From the cell containing the given text, extract its center point as (x, y) coordinate. 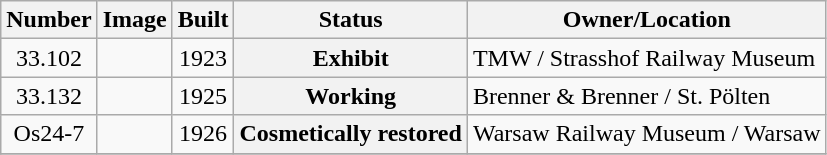
Working (350, 96)
1925 (203, 96)
TMW / Strasshof Railway Museum (646, 58)
Built (203, 20)
33.132 (49, 96)
1923 (203, 58)
Number (49, 20)
Owner/Location (646, 20)
Cosmetically restored (350, 134)
Status (350, 20)
Warsaw Railway Museum / Warsaw (646, 134)
Brenner & Brenner / St. Pölten (646, 96)
1926 (203, 134)
33.102 (49, 58)
Image (134, 20)
Os24-7 (49, 134)
Exhibit (350, 58)
